Return [x, y] of the center of cell containing provided text 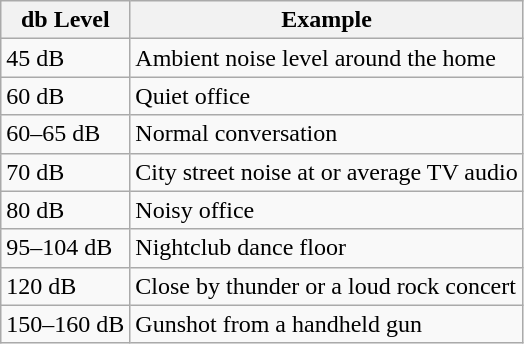
City street noise at or average TV audio [326, 172]
45 dB [66, 58]
Ambient noise level around the home [326, 58]
70 dB [66, 172]
95–104 dB [66, 248]
80 dB [66, 210]
db Level [66, 20]
Example [326, 20]
Quiet office [326, 96]
150–160 dB [66, 324]
60–65 dB [66, 134]
Gunshot from a handheld gun [326, 324]
Normal conversation [326, 134]
Nightclub dance floor [326, 248]
120 dB [66, 286]
Close by thunder or a loud rock concert [326, 286]
Noisy office [326, 210]
60 dB [66, 96]
